Locate the cell with the specified text and output its [x, y] center coordinate. 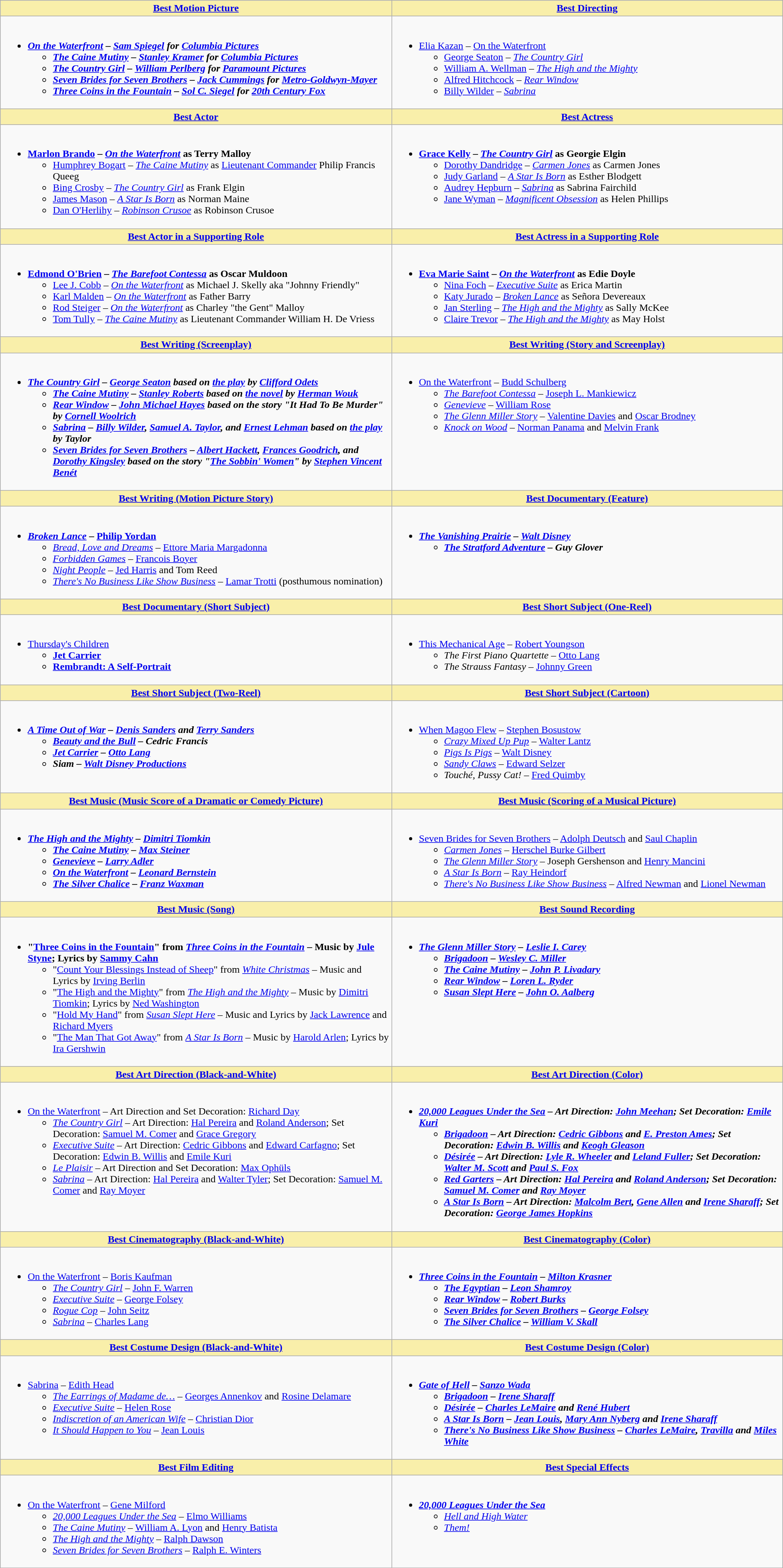
Best Short Subject (Cartoon) [587, 692]
Best Writing (Screenplay) [196, 345]
Best Sound Recording [587, 910]
Best Film Editing [196, 1467]
Best Actress in a Supporting Role [587, 236]
Best Actress [587, 117]
Best Short Subject (Two-Reel) [196, 692]
Best Documentary (Feature) [587, 498]
Best Documentary (Short Subject) [196, 607]
Best Special Effects [587, 1467]
Best Costume Design (Color) [587, 1348]
Thursday's ChildrenJet CarrierRembrandt: A Self-Portrait [196, 649]
Best Motion Picture [196, 8]
Best Actor in a Supporting Role [196, 236]
Best Cinematography (Black-and-White) [196, 1239]
Best Art Direction (Black-and-White) [196, 1074]
Best Art Direction (Color) [587, 1074]
A Time Out of War – Denis Sanders and Terry SandersBeauty and the Bull – Cedric FrancisJet Carrier – Otto LangSiam – Walt Disney Productions [196, 747]
Best Music (Song) [196, 910]
Best Actor [196, 117]
This Mechanical Age – Robert YoungsonThe First Piano Quartette – Otto LangThe Strauss Fantasy – Johnny Green [587, 649]
20,000 Leagues Under the SeaHell and High WaterThem! [587, 1521]
Best Costume Design (Black-and-White) [196, 1348]
Best Writing (Story and Screenplay) [587, 345]
Best Music (Music Score of a Dramatic or Comedy Picture) [196, 801]
Best Short Subject (One-Reel) [587, 607]
Best Music (Scoring of a Musical Picture) [587, 801]
Best Cinematography (Color) [587, 1239]
The Vanishing Prairie – Walt DisneyThe Stratford Adventure – Guy Glover [587, 552]
On the Waterfront – Boris KaufmanThe Country Girl – John F. WarrenExecutive Suite – George FolseyRogue Cop – John SeitzSabrina – Charles Lang [196, 1294]
Best Writing (Motion Picture Story) [196, 498]
Best Directing [587, 8]
